Find where the given text appears and provide that cell's center as [x, y] coordinate. 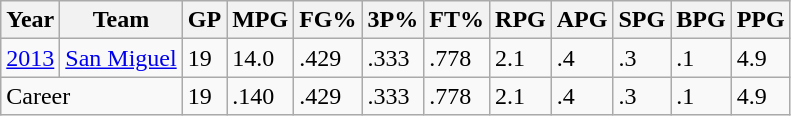
MPG [260, 20]
San Miguel [121, 58]
Year [30, 20]
FT% [457, 20]
FG% [328, 20]
Career [92, 96]
PPG [760, 20]
3P% [393, 20]
BPG [701, 20]
.140 [260, 96]
GP [204, 20]
2013 [30, 58]
APG [582, 20]
SPG [642, 20]
Team [121, 20]
14.0 [260, 58]
RPG [521, 20]
